Identify which cell holds the provided text, then report its (X, Y) central coordinate. 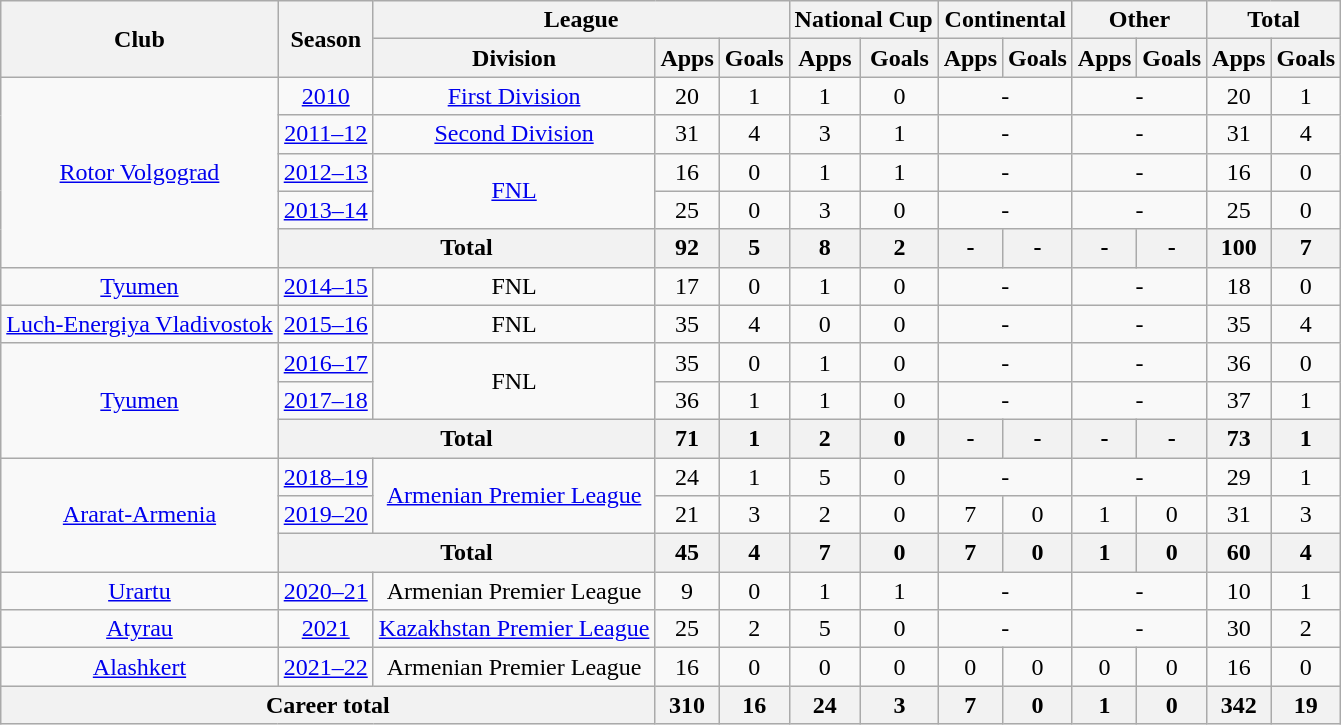
310 (687, 705)
18 (1239, 286)
Atyrau (140, 629)
29 (1239, 477)
Division (514, 58)
2021 (326, 629)
Kazakhstan Premier League (514, 629)
First Division (514, 96)
2015–16 (326, 324)
Alashkert (140, 667)
Season (326, 39)
2018–19 (326, 477)
2021–22 (326, 667)
2017–18 (326, 400)
10 (1239, 591)
Luch-Energiya Vladivostok (140, 324)
60 (1239, 553)
342 (1239, 705)
100 (1239, 248)
37 (1239, 400)
73 (1239, 438)
2020–21 (326, 591)
92 (687, 248)
45 (687, 553)
League (581, 20)
Other (1139, 20)
Career total (328, 705)
Second Division (514, 134)
Continental (1005, 20)
Urartu (140, 591)
2013–14 (326, 210)
2014–15 (326, 286)
2010 (326, 96)
71 (687, 438)
8 (825, 248)
2016–17 (326, 362)
2012–13 (326, 172)
17 (687, 286)
9 (687, 591)
National Cup (864, 20)
21 (687, 515)
30 (1239, 629)
Club (140, 39)
Rotor Volgograd (140, 172)
2019–20 (326, 515)
19 (1306, 705)
Ararat-Armenia (140, 515)
2011–12 (326, 134)
